Scan for the cell matching the given text and deliver its (X, Y) coordinate at center. 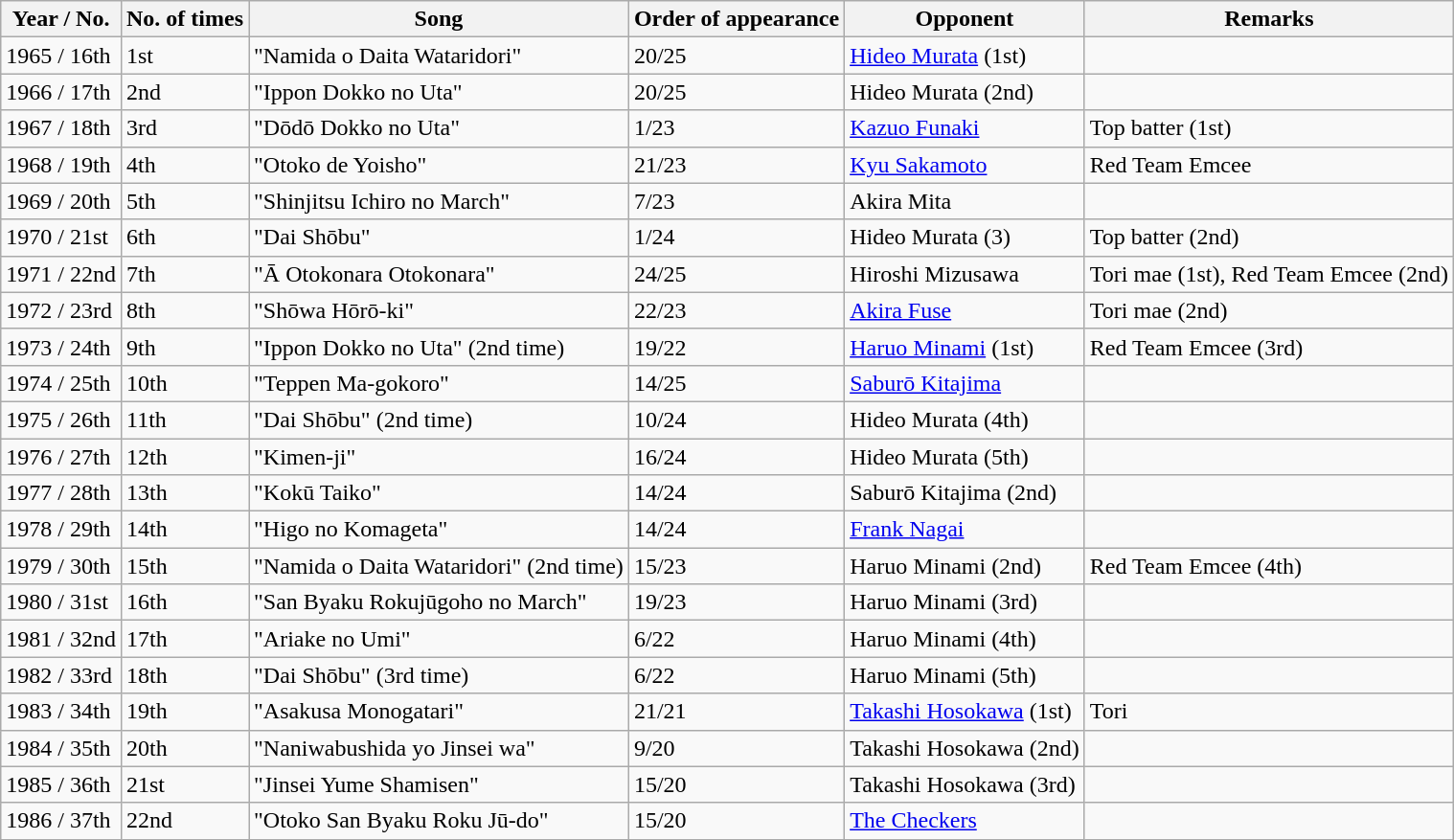
Opponent (966, 19)
"Dai Shōbu" (2nd time) (439, 420)
11th (184, 420)
1/24 (736, 238)
7/23 (736, 201)
"San Byaku Rokujūgoho no March" (439, 602)
No. of times (184, 19)
22/23 (736, 310)
Red Team Emcee (1268, 165)
"Higo no Komageta" (439, 530)
1974 / 25th (61, 383)
1965 / 16th (61, 56)
4th (184, 165)
Takashi Hosokawa (3rd) (966, 784)
10/24 (736, 420)
Kyu Sakamoto (966, 165)
12th (184, 457)
"Ippon Dokko no Uta" (2nd time) (439, 347)
Hideo Murata (4th) (966, 420)
1971 / 22nd (61, 274)
10th (184, 383)
8th (184, 310)
15th (184, 566)
21/21 (736, 712)
Haruo Minami (5th) (966, 675)
"Dai Shōbu" (439, 238)
Remarks (1268, 19)
"Otoko de Yoisho" (439, 165)
Saburō Kitajima (2nd) (966, 493)
The Checkers (966, 821)
"Jinsei Yume Shamisen" (439, 784)
9th (184, 347)
"Otoko San Byaku Roku Jū-do" (439, 821)
16/24 (736, 457)
Takashi Hosokawa (2nd) (966, 748)
1969 / 20th (61, 201)
1973 / 24th (61, 347)
18th (184, 675)
Akira Mita (966, 201)
1985 / 36th (61, 784)
14/25 (736, 383)
19th (184, 712)
19/22 (736, 347)
5th (184, 201)
2nd (184, 92)
1st (184, 56)
Haruo Minami (1st) (966, 347)
"Shinjitsu Ichiro no March" (439, 201)
1975 / 26th (61, 420)
1/23 (736, 128)
Tori (1268, 712)
9/20 (736, 748)
Saburō Kitajima (966, 383)
24/25 (736, 274)
1984 / 35th (61, 748)
Tori mae (1st), Red Team Emcee (2nd) (1268, 274)
21/23 (736, 165)
Haruo Minami (2nd) (966, 566)
1983 / 34th (61, 712)
Year / No. (61, 19)
1980 / 31st (61, 602)
1967 / 18th (61, 128)
Tori mae (2nd) (1268, 310)
1968 / 19th (61, 165)
17th (184, 639)
"Namida o Daita Wataridori" (439, 56)
1976 / 27th (61, 457)
"Kokū Taiko" (439, 493)
"Dai Shōbu" (3rd time) (439, 675)
16th (184, 602)
Hideo Murata (3) (966, 238)
22nd (184, 821)
1972 / 23rd (61, 310)
Order of appearance (736, 19)
"Shōwa Hōrō-ki" (439, 310)
6th (184, 238)
1979 / 30th (61, 566)
Haruo Minami (3rd) (966, 602)
Hideo Murata (2nd) (966, 92)
"Naniwabushida yo Jinsei wa" (439, 748)
"Asakusa Monogatari" (439, 712)
"Kimen-ji" (439, 457)
Top batter (2nd) (1268, 238)
13th (184, 493)
1982 / 33rd (61, 675)
"Teppen Ma-gokoro" (439, 383)
"Ā Otokonara Otokonara" (439, 274)
Top batter (1st) (1268, 128)
1970 / 21st (61, 238)
"Ippon Dokko no Uta" (439, 92)
1981 / 32nd (61, 639)
7th (184, 274)
Hideo Murata (5th) (966, 457)
Song (439, 19)
1986 / 37th (61, 821)
Red Team Emcee (4th) (1268, 566)
20th (184, 748)
"Ariake no Umi" (439, 639)
19/23 (736, 602)
Takashi Hosokawa (1st) (966, 712)
Kazuo Funaki (966, 128)
"Dōdō Dokko no Uta" (439, 128)
"Namida o Daita Wataridori" (2nd time) (439, 566)
Hiroshi Mizusawa (966, 274)
Hideo Murata (1st) (966, 56)
Haruo Minami (4th) (966, 639)
Akira Fuse (966, 310)
3rd (184, 128)
Frank Nagai (966, 530)
1977 / 28th (61, 493)
14th (184, 530)
1966 / 17th (61, 92)
21st (184, 784)
Red Team Emcee (3rd) (1268, 347)
1978 / 29th (61, 530)
15/23 (736, 566)
